Search for the cell housing the specified text and yield its (X, Y) center coordinate. 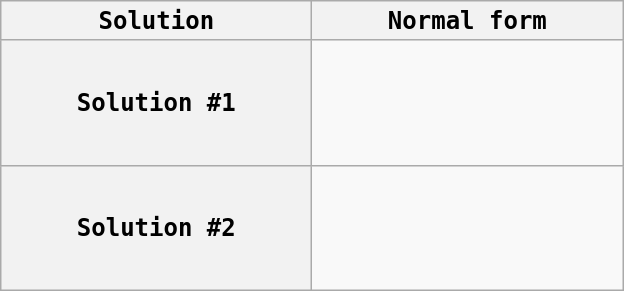
Solution #1 (156, 102)
Solution (156, 21)
Solution #2 (156, 228)
Normal form (468, 21)
